Pinpoint the cell where the given text exists, returning its [X, Y] midpoint coordinate. 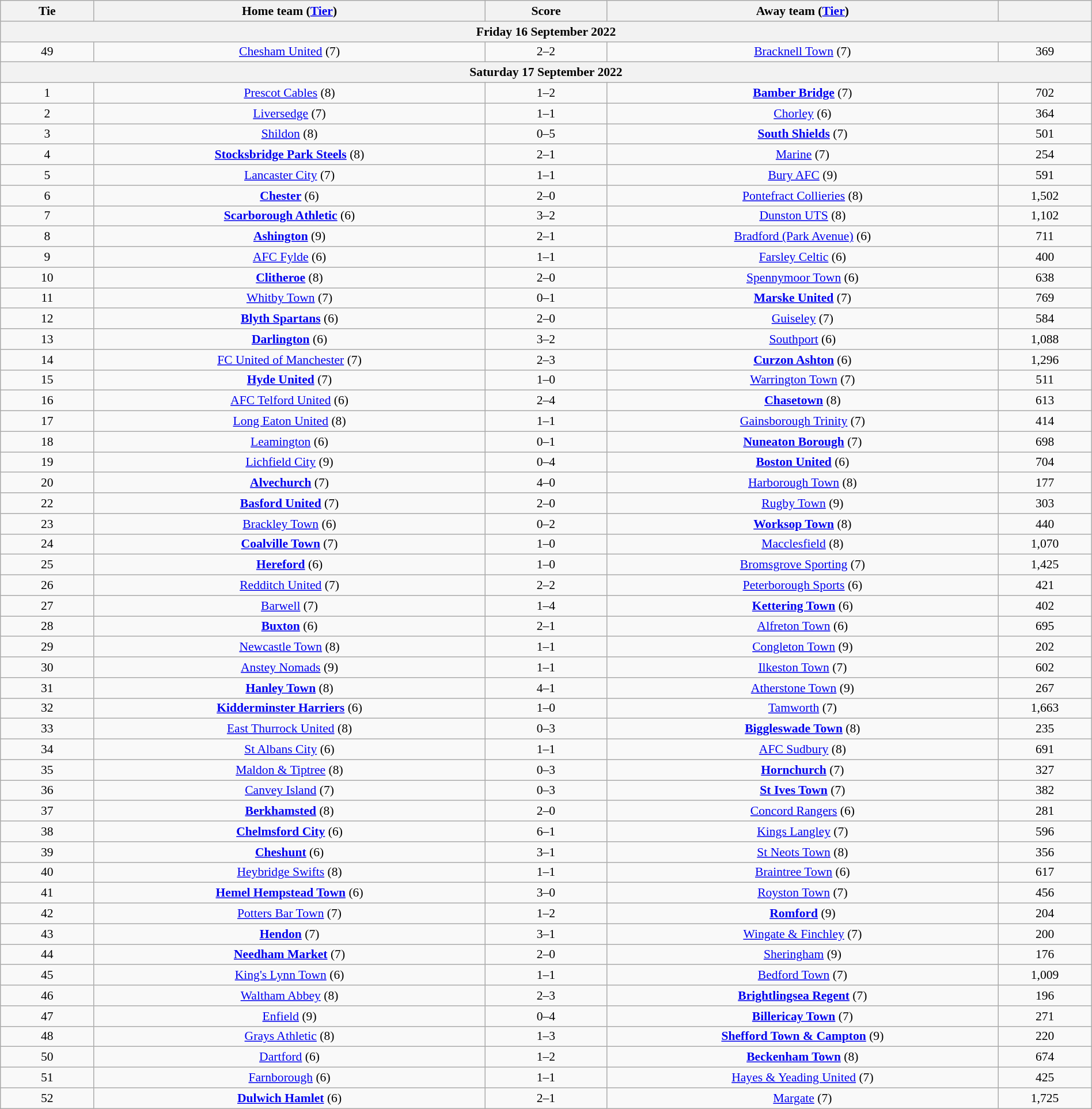
602 [1045, 667]
Redditch United (7) [289, 586]
Biggleswade Town (8) [803, 729]
Scarborough Athletic (6) [289, 216]
674 [1045, 1057]
Buxton (6) [289, 626]
Tamworth (7) [803, 708]
Brackley Town (6) [289, 524]
1 [47, 93]
327 [1045, 770]
Prescot Cables (8) [289, 93]
Hornchurch (7) [803, 770]
2–4 [546, 401]
501 [1045, 134]
4 [47, 155]
202 [1045, 647]
46 [47, 996]
5 [47, 175]
Liversedge (7) [289, 113]
Rugby Town (9) [803, 503]
Darlington (6) [289, 339]
32 [47, 708]
14 [47, 360]
Away team (Tier) [803, 11]
Dartford (6) [289, 1057]
Farnborough (6) [289, 1078]
1,725 [1045, 1098]
Alfreton Town (6) [803, 626]
24 [47, 544]
698 [1045, 442]
Long Eaton United (8) [289, 421]
1,502 [1045, 196]
FC United of Manchester (7) [289, 360]
7 [47, 216]
Beckenham Town (8) [803, 1057]
42 [47, 914]
47 [47, 1016]
704 [1045, 462]
27 [47, 606]
591 [1045, 175]
18 [47, 442]
Hayes & Yeading United (7) [803, 1078]
440 [1045, 524]
1,009 [1045, 975]
1–4 [546, 606]
Bradford (Park Avenue) (6) [803, 237]
26 [47, 586]
28 [47, 626]
30 [47, 667]
1–3 [546, 1036]
Dulwich Hamlet (6) [289, 1098]
414 [1045, 421]
617 [1045, 872]
369 [1045, 52]
15 [47, 380]
Dunston UTS (8) [803, 216]
11 [47, 298]
511 [1045, 380]
Royston Town (7) [803, 893]
Coalville Town (7) [289, 544]
Bracknell Town (7) [803, 52]
South Shields (7) [803, 134]
Romford (9) [803, 914]
Southport (6) [803, 339]
Marine (7) [803, 155]
41 [47, 893]
Peterborough Sports (6) [803, 586]
St Neots Town (8) [803, 852]
51 [47, 1078]
Braintree Town (6) [803, 872]
Leamington (6) [289, 442]
Enfield (9) [289, 1016]
AFC Fylde (6) [289, 257]
Grays Athletic (8) [289, 1036]
34 [47, 750]
23 [47, 524]
Maldon & Tiptree (8) [289, 770]
Lichfield City (9) [289, 462]
35 [47, 770]
Bedford Town (7) [803, 975]
Chesham United (7) [289, 52]
267 [1045, 688]
Stocksbridge Park Steels (8) [289, 155]
Newcastle Town (8) [289, 647]
Boston United (6) [803, 462]
Anstey Nomads (9) [289, 667]
20 [47, 483]
254 [1045, 155]
Ilkeston Town (7) [803, 667]
6–1 [546, 831]
East Thurrock United (8) [289, 729]
Friday 16 September 2022 [546, 32]
17 [47, 421]
638 [1045, 278]
596 [1045, 831]
36 [47, 791]
Hemel Hempstead Town (6) [289, 893]
Heybridge Swifts (8) [289, 872]
St Albans City (6) [289, 750]
6 [47, 196]
Hereford (6) [289, 565]
12 [47, 319]
220 [1045, 1036]
Bromsgrove Sporting (7) [803, 565]
Chester (6) [289, 196]
16 [47, 401]
Saturday 17 September 2022 [546, 73]
176 [1045, 955]
Curzon Ashton (6) [803, 360]
695 [1045, 626]
Barwell (7) [289, 606]
Blyth Spartans (6) [289, 319]
9 [47, 257]
22 [47, 503]
1,070 [1045, 544]
204 [1045, 914]
AFC Telford United (6) [289, 401]
421 [1045, 586]
2 [47, 113]
356 [1045, 852]
Basford United (7) [289, 503]
Spennymoor Town (6) [803, 278]
Nuneaton Borough (7) [803, 442]
Gainsborough Trinity (7) [803, 421]
402 [1045, 606]
Hendon (7) [289, 934]
Potters Bar Town (7) [289, 914]
Shefford Town & Campton (9) [803, 1036]
1,102 [1045, 216]
43 [47, 934]
44 [47, 955]
Berkhamsted (8) [289, 811]
52 [47, 1098]
3 [47, 134]
200 [1045, 934]
Hyde United (7) [289, 380]
Kidderminster Harriers (6) [289, 708]
584 [1045, 319]
Kings Langley (7) [803, 831]
Concord Rangers (6) [803, 811]
Bury AFC (9) [803, 175]
Alvechurch (7) [289, 483]
AFC Sudbury (8) [803, 750]
1,296 [1045, 360]
Sheringham (9) [803, 955]
49 [47, 52]
0–5 [546, 134]
3–0 [546, 893]
King's Lynn Town (6) [289, 975]
33 [47, 729]
Shildon (8) [289, 134]
10 [47, 278]
Pontefract Collieries (8) [803, 196]
13 [47, 339]
711 [1045, 237]
Marske United (7) [803, 298]
Chorley (6) [803, 113]
Clitheroe (8) [289, 278]
281 [1045, 811]
37 [47, 811]
Hanley Town (8) [289, 688]
Cheshunt (6) [289, 852]
Wingate & Finchley (7) [803, 934]
177 [1045, 483]
Home team (Tier) [289, 11]
0–2 [546, 524]
Guiseley (7) [803, 319]
31 [47, 688]
38 [47, 831]
Kettering Town (6) [803, 606]
19 [47, 462]
Margate (7) [803, 1098]
4–0 [546, 483]
364 [1045, 113]
Lancaster City (7) [289, 175]
Bamber Bridge (7) [803, 93]
Congleton Town (9) [803, 647]
39 [47, 852]
702 [1045, 93]
4–1 [546, 688]
382 [1045, 791]
425 [1045, 1078]
40 [47, 872]
Tie [47, 11]
1,088 [1045, 339]
Harborough Town (8) [803, 483]
1,425 [1045, 565]
Needham Market (7) [289, 955]
Canvey Island (7) [289, 791]
196 [1045, 996]
Worksop Town (8) [803, 524]
29 [47, 647]
St Ives Town (7) [803, 791]
Brightlingsea Regent (7) [803, 996]
Chasetown (8) [803, 401]
1,663 [1045, 708]
769 [1045, 298]
8 [47, 237]
Score [546, 11]
Macclesfield (8) [803, 544]
Waltham Abbey (8) [289, 996]
235 [1045, 729]
456 [1045, 893]
Atherstone Town (9) [803, 688]
Billericay Town (7) [803, 1016]
691 [1045, 750]
400 [1045, 257]
Whitby Town (7) [289, 298]
613 [1045, 401]
271 [1045, 1016]
25 [47, 565]
Farsley Celtic (6) [803, 257]
Ashington (9) [289, 237]
Chelmsford City (6) [289, 831]
45 [47, 975]
50 [47, 1057]
48 [47, 1036]
303 [1045, 503]
Warrington Town (7) [803, 380]
